Search for the cell housing the specified text and yield its [X, Y] center coordinate. 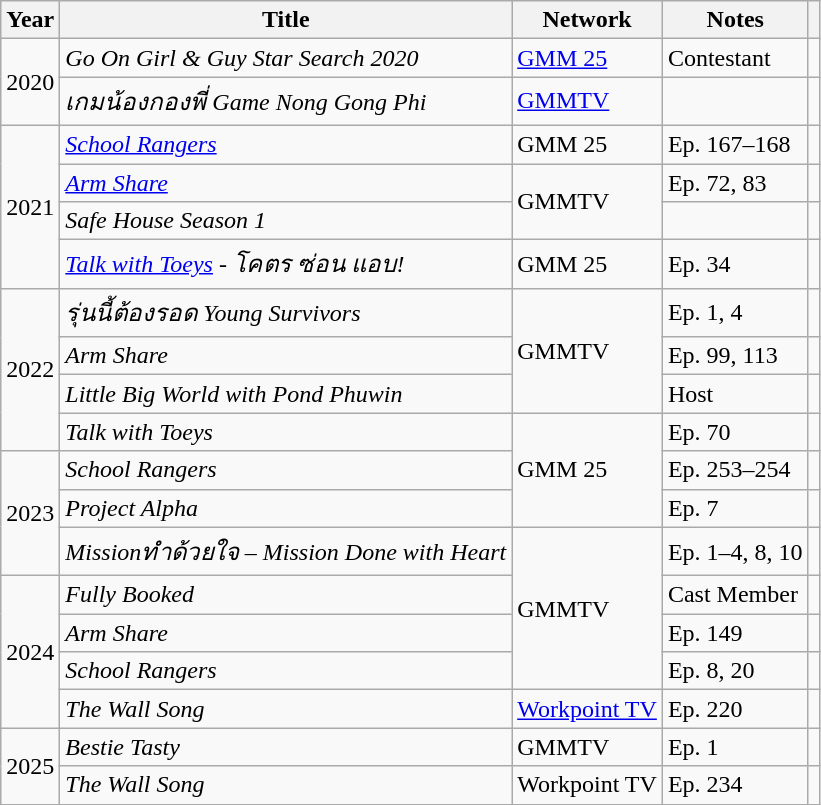
2021 [30, 206]
2024 [30, 652]
Ep. 1 [735, 747]
Ep. 1–4, 8, 10 [735, 552]
Talk with Toeys [286, 432]
2023 [30, 514]
Ep. 72, 83 [735, 183]
Ep. 253–254 [735, 470]
Ep. 99, 113 [735, 356]
Go On Girl & Guy Star Search 2020 [286, 58]
Notes [735, 20]
2025 [30, 766]
Ep. 8, 20 [735, 671]
Ep. 34 [735, 264]
Missionทำด้วยใจ – Mission Done with Heart [286, 552]
Host [735, 394]
Project Alpha [286, 508]
Bestie Tasty [286, 747]
Ep. 7 [735, 508]
Ep. 149 [735, 633]
Cast Member [735, 595]
Ep. 234 [735, 785]
Network [588, 20]
Ep. 1, 4 [735, 312]
Safe House Season 1 [286, 221]
2022 [30, 370]
เกมน้องกองพี่ Game Nong Gong Phi [286, 102]
Ep. 70 [735, 432]
Title [286, 20]
Talk with Toeys - โคตร ซ่อน แอบ! [286, 264]
รุ่นนี้ต้องรอด Young Survivors [286, 312]
Year [30, 20]
Contestant [735, 58]
2020 [30, 82]
Little Big World with Pond Phuwin [286, 394]
Ep. 167–168 [735, 144]
Ep. 220 [735, 709]
Fully Booked [286, 595]
